Locate the cell with the specified text and output its (x, y) center coordinate. 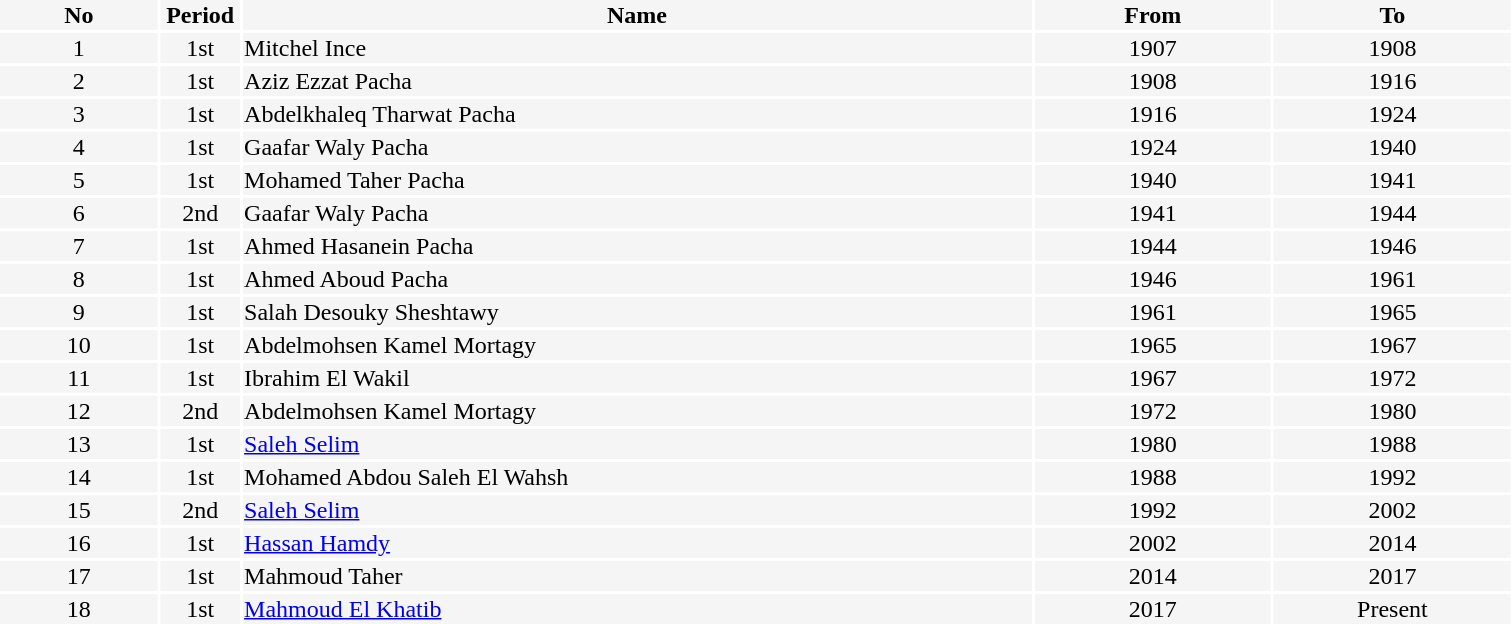
15 (79, 510)
Mahmoud El Khatib (638, 609)
14 (79, 477)
Ibrahim El Wakil (638, 378)
Aziz Ezzat Pacha (638, 81)
Mohamed Abdou Saleh El Wahsh (638, 477)
Hassan Hamdy (638, 543)
7 (79, 246)
Mahmoud Taher (638, 576)
1 (79, 48)
Mitchel Ince (638, 48)
5 (79, 180)
2 (79, 81)
11 (79, 378)
6 (79, 213)
16 (79, 543)
13 (79, 444)
4 (79, 147)
Abdelkhaleq Tharwat Pacha (638, 114)
8 (79, 279)
9 (79, 312)
To (1392, 15)
17 (79, 576)
Period (200, 15)
Salah Desouky Sheshtawy (638, 312)
18 (79, 609)
Ahmed Aboud Pacha (638, 279)
10 (79, 345)
12 (79, 411)
3 (79, 114)
From (1152, 15)
1907 (1152, 48)
Name (638, 15)
Mohamed Taher Pacha (638, 180)
Ahmed Hasanein Pacha (638, 246)
Present (1392, 609)
No (79, 15)
